Output the (X, Y) coordinate of the center of the cell containing the given text.  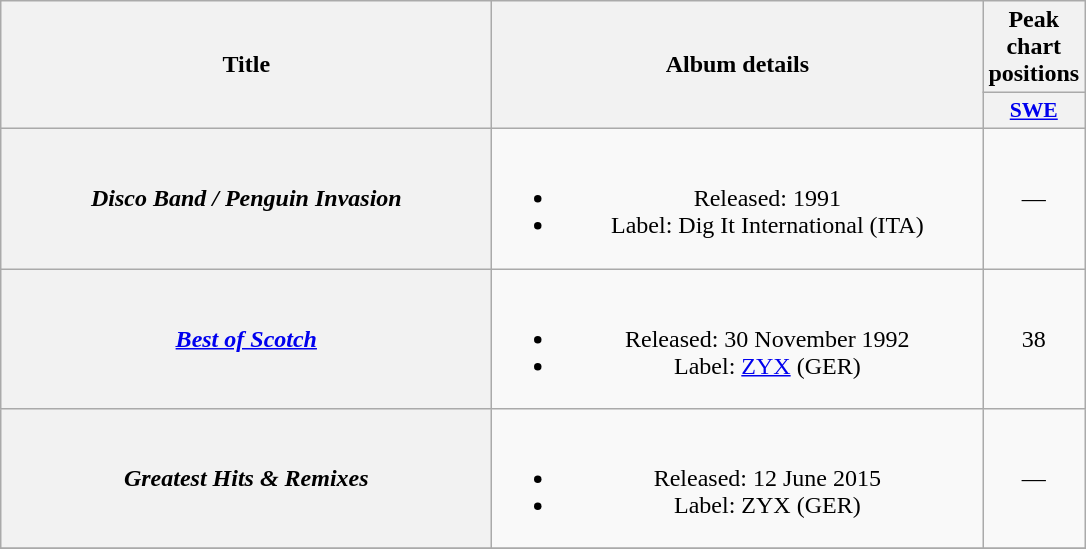
Album details (738, 65)
Released: 1991Label: Dig It International (ITA) (738, 198)
Greatest Hits & Remixes (246, 479)
SWE (1034, 111)
38 (1034, 338)
Released: 12 June 2015Label: ZYX (GER) (738, 479)
Best of Scotch (246, 338)
Released: 30 November 1992Label: ZYX (GER) (738, 338)
Title (246, 65)
Disco Band / Penguin Invasion (246, 198)
Peak chart positions (1034, 47)
